Locate the cell with the specified text and output its (X, Y) center coordinate. 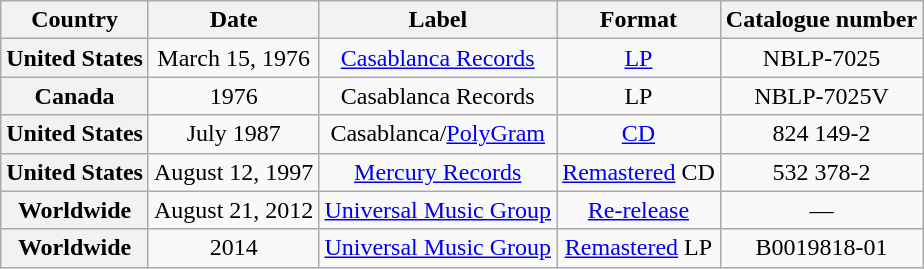
August 21, 2012 (233, 210)
Canada (75, 96)
Label (438, 20)
Casablanca/PolyGram (438, 134)
CD (639, 134)
Remastered LP (639, 248)
Re-release (639, 210)
532 378-2 (821, 172)
Catalogue number (821, 20)
2014 (233, 248)
August 12, 1997 (233, 172)
NBLP-7025V (821, 96)
Mercury Records (438, 172)
NBLP-7025 (821, 58)
— (821, 210)
Remastered CD (639, 172)
March 15, 1976 (233, 58)
824 149-2 (821, 134)
Format (639, 20)
1976 (233, 96)
B0019818-01 (821, 248)
Date (233, 20)
July 1987 (233, 134)
Country (75, 20)
